Determine the [X, Y] coordinate at the center of the cell enclosing the given text.  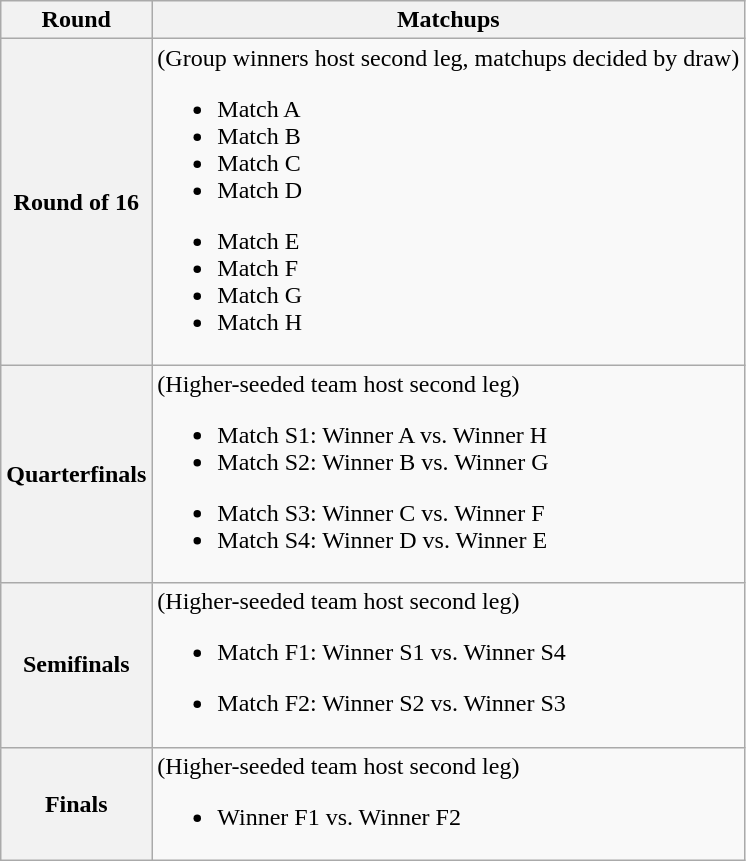
Round of 16 [76, 202]
(Higher-seeded team host second leg)Winner F1 vs. Winner F2 [448, 804]
Round [76, 20]
Finals [76, 804]
Semifinals [76, 665]
(Higher-seeded team host second leg) Match F1: Winner S1 vs. Winner S4Match F2: Winner S2 vs. Winner S3 [448, 665]
Matchups [448, 20]
Quarterfinals [76, 474]
(Group winners host second leg, matchups decided by draw) Match AMatch BMatch CMatch DMatch EMatch FMatch GMatch H [448, 202]
